Identify which cell holds the provided text, then report its (x, y) central coordinate. 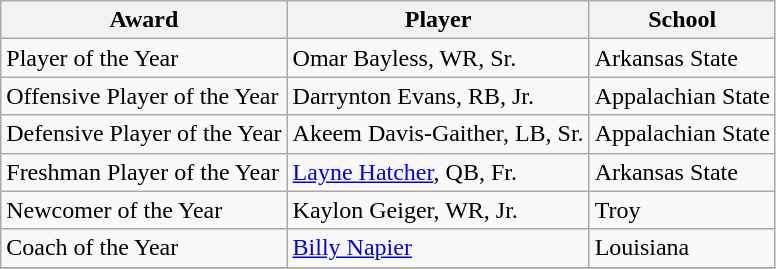
Defensive Player of the Year (144, 134)
Akeem Davis-Gaither, LB, Sr. (438, 134)
School (682, 20)
Player of the Year (144, 58)
Player (438, 20)
Billy Napier (438, 248)
Louisiana (682, 248)
Offensive Player of the Year (144, 96)
Freshman Player of the Year (144, 172)
Kaylon Geiger, WR, Jr. (438, 210)
Troy (682, 210)
Omar Bayless, WR, Sr. (438, 58)
Award (144, 20)
Newcomer of the Year (144, 210)
Darrynton Evans, RB, Jr. (438, 96)
Coach of the Year (144, 248)
Layne Hatcher, QB, Fr. (438, 172)
